Capture the cell that displays the provided text and extract its (x, y) central coordinate. 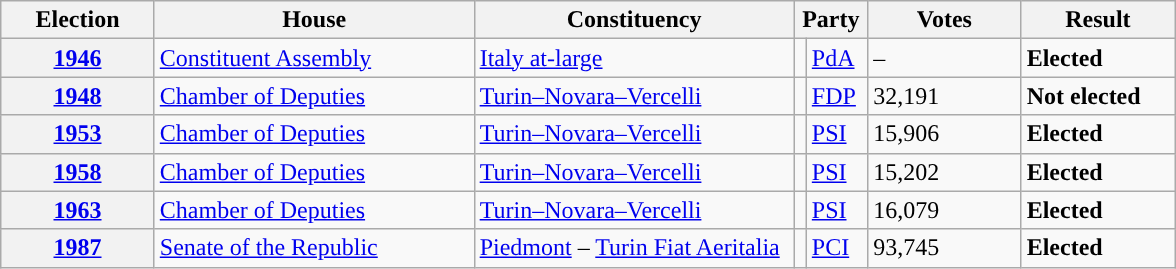
32,191 (945, 96)
15,202 (945, 172)
1987 (78, 248)
Not elected (1098, 96)
Piedmont – Turin Fiat Aeritalia (634, 248)
House (314, 20)
Senate of the Republic (314, 248)
FDP (836, 96)
16,079 (945, 210)
PdA (836, 58)
1948 (78, 96)
Constituency (634, 20)
– (945, 58)
1946 (78, 58)
1963 (78, 210)
Constituent Assembly (314, 58)
Result (1098, 20)
15,906 (945, 134)
Votes (945, 20)
93,745 (945, 248)
1958 (78, 172)
PCI (836, 248)
Election (78, 20)
1953 (78, 134)
Italy at-large (634, 58)
Party (831, 20)
